Provide the (x, y) coordinate of the cell's center where the given text is located.  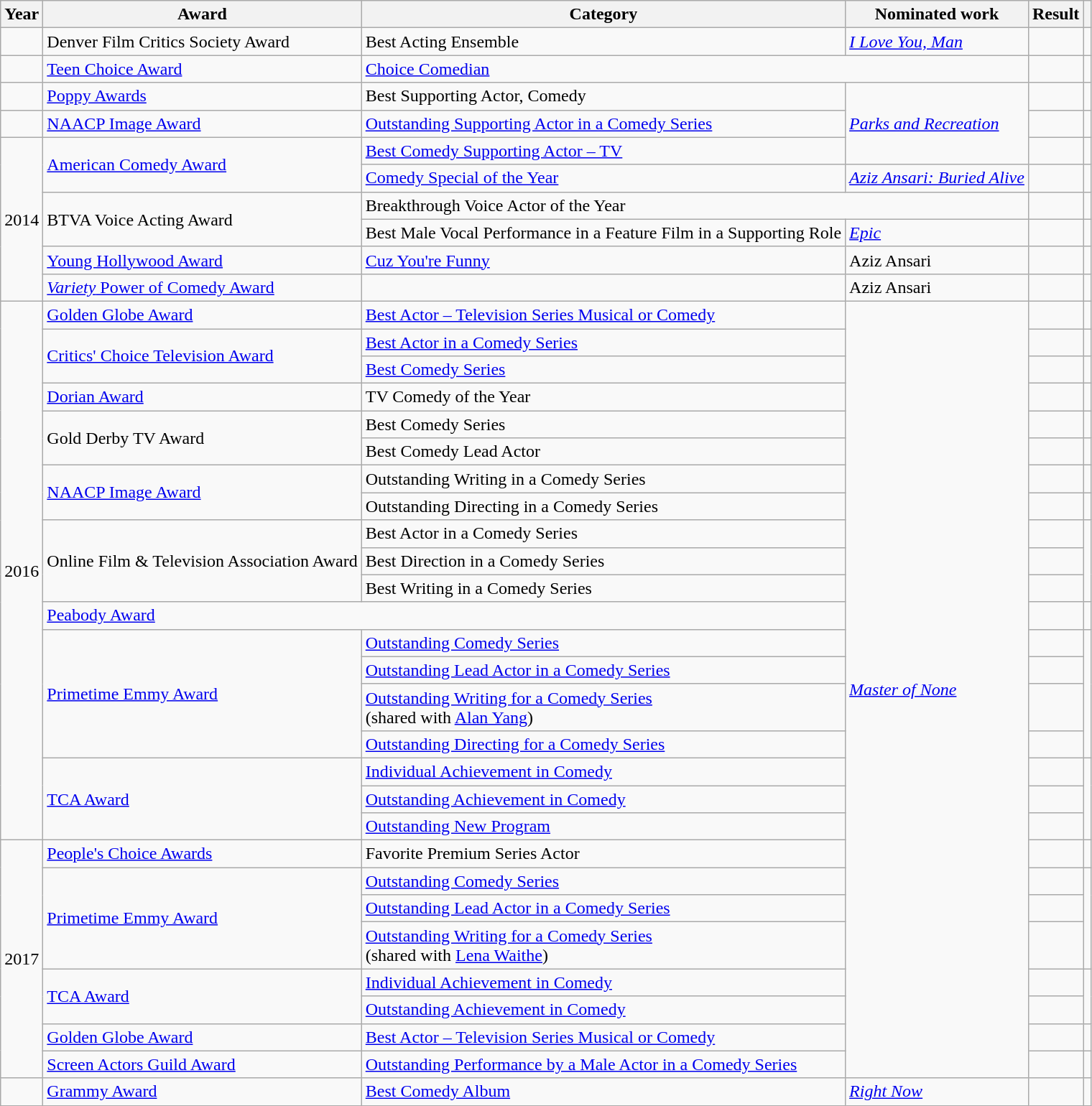
Online Film & Television Association Award (203, 561)
Teen Choice Award (203, 69)
Outstanding Writing for a Comedy Series(shared with Lena Waithe) (603, 945)
2016 (22, 570)
Outstanding Directing in a Comedy Series (603, 506)
Best Supporting Actor, Comedy (603, 96)
2017 (22, 959)
Screen Actors Guild Award (203, 1064)
Comedy Special of the Year (603, 178)
Award (203, 14)
Favorite Premium Series Actor (603, 854)
Gold Derby TV Award (203, 438)
Outstanding Performance by a Male Actor in a Comedy Series (603, 1064)
Master of None (937, 689)
Parks and Recreation (937, 124)
Best Comedy Supporting Actor – TV (603, 151)
Dorian Award (203, 397)
2014 (22, 219)
Category (603, 14)
TV Comedy of the Year (603, 397)
Best Writing in a Comedy Series (603, 588)
Result (1055, 14)
Right Now (937, 1092)
Outstanding New Program (603, 827)
Best Comedy Lead Actor (603, 452)
Outstanding Writing in a Comedy Series (603, 479)
Choice Comedian (695, 69)
Outstanding Writing for a Comedy Series(shared with Alan Yang) (603, 707)
Aziz Ansari: Buried Alive (937, 178)
Cuz You're Funny (603, 260)
Variety Power of Comedy Award (203, 287)
Outstanding Directing for a Comedy Series (603, 744)
I Love You, Man (937, 42)
BTVA Voice Acting Award (203, 219)
People's Choice Awards (203, 854)
Outstanding Supporting Actor in a Comedy Series (603, 124)
Nominated work (937, 14)
American Comedy Award (203, 164)
Young Hollywood Award (203, 260)
Year (22, 14)
Best Comedy Album (603, 1092)
Epic (937, 233)
Best Acting Ensemble (603, 42)
Best Male Vocal Performance in a Feature Film in a Supporting Role (603, 233)
Best Direction in a Comedy Series (603, 561)
Grammy Award (203, 1092)
Poppy Awards (203, 96)
Peabody Award (444, 615)
Breakthrough Voice Actor of the Year (695, 205)
Critics' Choice Television Award (203, 356)
Denver Film Critics Society Award (203, 42)
